From the cell containing the given text, extract its center point as (x, y) coordinate. 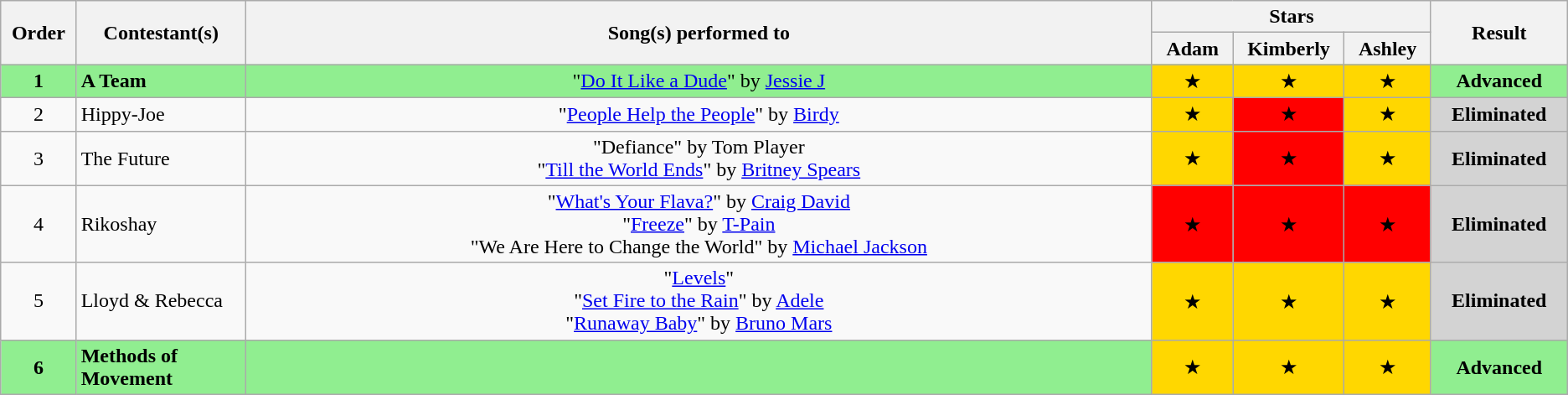
Adam (1193, 49)
5 (39, 301)
Result (1499, 33)
4 (39, 224)
6 (39, 367)
Stars (1292, 17)
Kimberly (1288, 49)
Hippy-Joe (161, 114)
3 (39, 158)
Order (39, 33)
A Team (161, 81)
"Defiance" by Tom Player "Till the World Ends" by Britney Spears (699, 158)
The Future (161, 158)
Song(s) performed to (699, 33)
"People Help the People" by Birdy (699, 114)
"What's Your Flava?" by Craig David "Freeze" by T-Pain "We Are Here to Change the World" by Michael Jackson (699, 224)
Methods of Movement (161, 367)
"Levels" "Set Fire to the Rain" by Adele "Runaway Baby" by Bruno Mars (699, 301)
Lloyd & Rebecca (161, 301)
Ashley (1387, 49)
1 (39, 81)
Contestant(s) (161, 33)
"Do It Like a Dude" by Jessie J (699, 81)
Rikoshay (161, 224)
2 (39, 114)
